Return the [x, y] coordinate for the center point of the cell that contains the specified text.  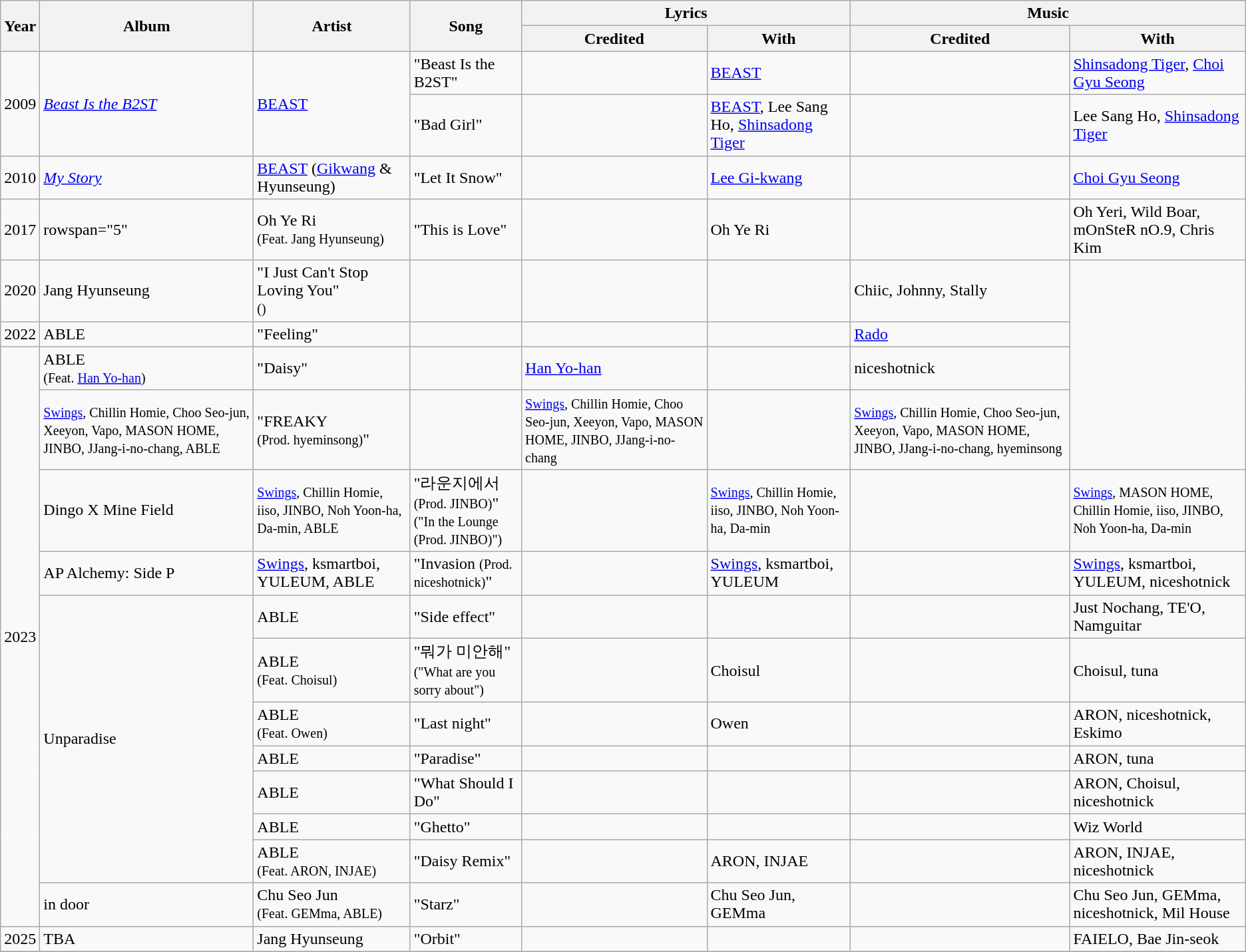
Lee Gi-kwang [779, 177]
Album [146, 26]
Just Nochang, TE'O, Namguitar [1157, 616]
Music [1048, 13]
Year [20, 26]
Shinsadong Tiger, Choi Gyu Seong [1157, 73]
ARON, INJAE [779, 861]
Unparadise [146, 738]
"FREAKY (Prod. hyeminsong)" [331, 430]
2010 [20, 177]
ARON, Choisul, niceshotnick [1157, 793]
Swings, Chillin Homie, Choo Seo-jun, Xeeyon, Vapo, MASON HOME, JINBO, JJang-i-no-chang, hyeminsong [960, 430]
Oh Ye Ri(Feat. Jang Hyunseung) [331, 230]
Oh Ye Ri [779, 230]
Beast Is the B2ST [146, 104]
Choisul, tuna [1157, 671]
ABLE(Feat. ARON, INJAE) [331, 861]
ARON, INJAE, niceshotnick [1157, 861]
niceshotnick [960, 369]
ABLE(Feat. Owen) [331, 724]
Swings, ksmartboi, YULEUM, ABLE [331, 573]
"Let It Snow" [466, 177]
Swings, Chillin Homie, Choo Seo-jun, Xeeyon, Vapo, MASON HOME, JINBO, JJang-i-no-chang, ABLE [146, 430]
Swings, ksmartboi, YULEUM, niceshotnick [1157, 573]
Swings, Chillin Homie, iiso, JINBO, Noh Yoon-ha, Da-min [779, 510]
ARON, tuna [1157, 758]
"Ghetto" [466, 827]
"I Just Can't Stop Loving You"() [331, 291]
2022 [20, 334]
AP Alchemy: Side P [146, 573]
BEAST, Lee Sang Ho, Shinsadong Tiger [779, 125]
"라운지에서 (Prod. JINBO)"("In the Lounge (Prod. JINBO)") [466, 510]
"Daisy" [331, 369]
2009 [20, 104]
FAIELO, Bae Jin-seok [1157, 939]
Swings, Chillin Homie, iiso, JINBO, Noh Yoon-ha, Da-min, ABLE [331, 510]
"Invasion (Prod. niceshotnick)" [466, 573]
rowspan="5" [146, 230]
Dingo X Mine Field [146, 510]
"Beast Is the B2ST" [466, 73]
Choi Gyu Seong [1157, 177]
"Daisy Remix" [466, 861]
"Last night" [466, 724]
Choisul [779, 671]
2017 [20, 230]
2023 [20, 636]
2025 [20, 939]
Oh Yeri, Wild Boar, mOnSteR nO.9, Chris Kim [1157, 230]
Chiic, Johnny, Stally [960, 291]
"Bad Girl" [466, 125]
2020 [20, 291]
ABLE(Feat. Choisul) [331, 671]
Han Yo-han [614, 369]
"Starz" [466, 905]
My Story [146, 177]
"Paradise" [466, 758]
TBA [146, 939]
ARON, niceshotnick, Eskimo [1157, 724]
BEAST (Gikwang & Hyunseung) [331, 177]
Swings, MASON HOME, Chillin Homie, iiso, JINBO, Noh Yoon-ha, Da-min [1157, 510]
"What Should I Do" [466, 793]
"Orbit" [466, 939]
Swings, Chillin Homie, Choo Seo-jun, Xeeyon, Vapo, MASON HOME, JINBO, JJang-i-no-chang [614, 430]
Lyrics [686, 13]
Song [466, 26]
Rado [960, 334]
Swings, ksmartboi, YULEUM [779, 573]
"This is Love" [466, 230]
Lee Sang Ho, Shinsadong Tiger [1157, 125]
in door [146, 905]
Owen [779, 724]
ABLE (Feat. Han Yo-han) [146, 369]
"뭐가 미안해"("What are you sorry about") [466, 671]
"Feeling" [331, 334]
Artist [331, 26]
"Side effect" [466, 616]
Chu Seo Jun, GEMma, niceshotnick, Mil House [1157, 905]
Wiz World [1157, 827]
Chu Seo Jun, GEMma [779, 905]
Chu Seo Jun(Feat. GEMma, ABLE) [331, 905]
